From the cell containing the given text, extract its center point as [x, y] coordinate. 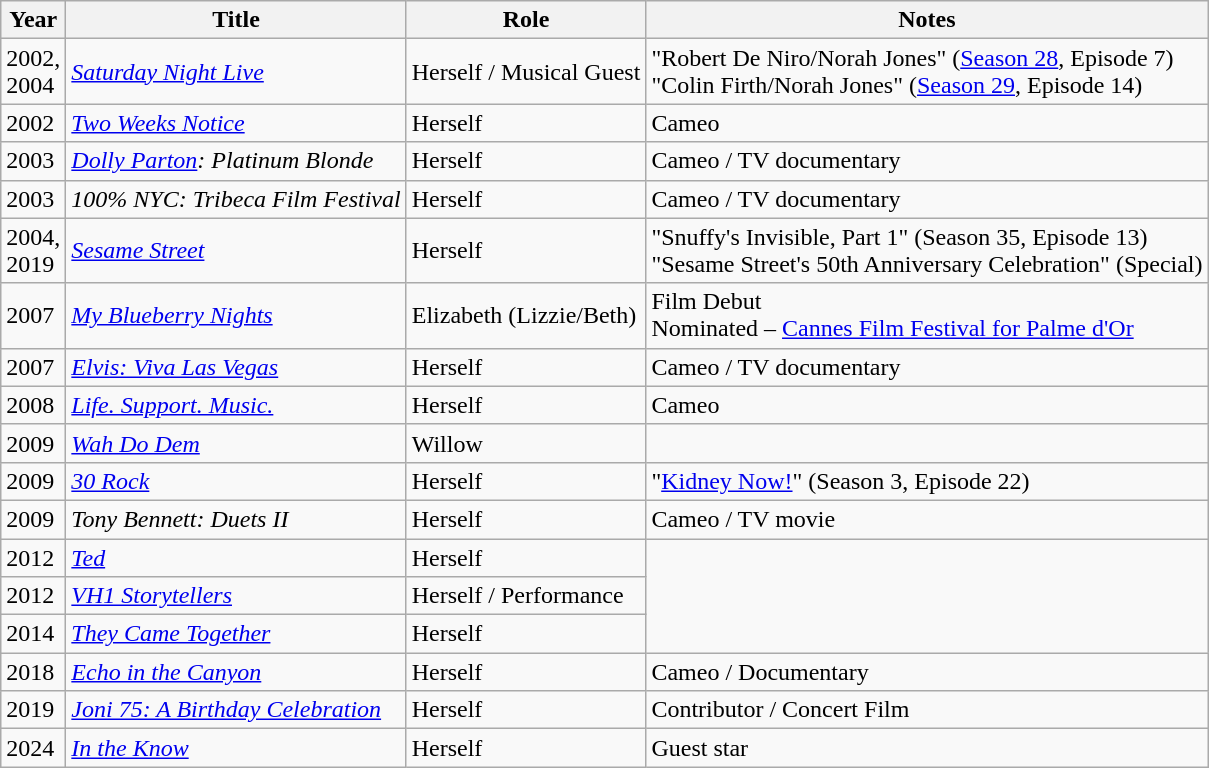
Role [526, 20]
Herself / Performance [526, 596]
Contributor / Concert Film [927, 710]
Elizabeth (Lizzie/Beth) [526, 316]
"Kidney Now!" (Season 3, Episode 22) [927, 481]
"Robert De Niro/Norah Jones" (Season 28, Episode 7)"Colin Firth/Norah Jones" (Season 29, Episode 14) [927, 72]
Cameo / TV movie [927, 519]
Cameo / Documentary [927, 672]
2002 [34, 123]
VH1 Storytellers [236, 596]
"Snuffy's Invisible, Part 1" (Season 35, Episode 13)"Sesame Street's 50th Anniversary Celebration" (Special) [927, 250]
Ted [236, 557]
2019 [34, 710]
My Blueberry Nights [236, 316]
Joni 75: A Birthday Celebration [236, 710]
2008 [34, 405]
They Came Together [236, 634]
Year [34, 20]
Wah Do Dem [236, 443]
100% NYC: Tribeca Film Festival [236, 199]
In the Know [236, 748]
Echo in the Canyon [236, 672]
2002, 2004 [34, 72]
Sesame Street [236, 250]
Two Weeks Notice [236, 123]
Notes [927, 20]
2014 [34, 634]
Tony Bennett: Duets II [236, 519]
Willow [526, 443]
2004, 2019 [34, 250]
Saturday Night Live [236, 72]
Dolly Parton: Platinum Blonde [236, 161]
Herself / Musical Guest [526, 72]
30 Rock [236, 481]
2018 [34, 672]
Life. Support. Music. [236, 405]
2024 [34, 748]
Film DebutNominated – Cannes Film Festival for Palme d'Or [927, 316]
Guest star [927, 748]
Title [236, 20]
Elvis: Viva Las Vegas [236, 367]
